Pinpoint the cell where the given text exists, returning its [x, y] midpoint coordinate. 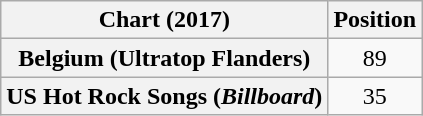
89 [375, 58]
Position [375, 20]
US Hot Rock Songs (Billboard) [164, 96]
Belgium (Ultratop Flanders) [164, 58]
35 [375, 96]
Chart (2017) [164, 20]
